Scan for the cell matching the given text and deliver its [x, y] coordinate at center. 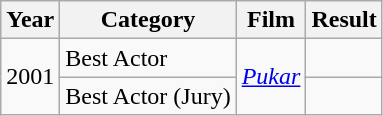
Category [148, 20]
2001 [30, 77]
Result [344, 20]
Pukar [271, 77]
Best Actor (Jury) [148, 96]
Film [271, 20]
Best Actor [148, 58]
Year [30, 20]
